Return the (X, Y) coordinate for the center point of the cell that contains the specified text.  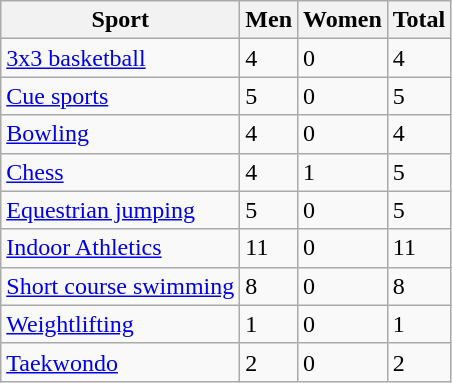
Chess (120, 172)
Total (419, 20)
Weightlifting (120, 324)
Indoor Athletics (120, 248)
Taekwondo (120, 362)
3x3 basketball (120, 58)
Men (269, 20)
Sport (120, 20)
Women (343, 20)
Bowling (120, 134)
Cue sports (120, 96)
Equestrian jumping (120, 210)
Short course swimming (120, 286)
